Output the [X, Y] coordinate of the center of the cell containing the given text.  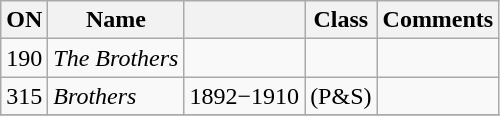
190 [24, 58]
315 [24, 96]
1892−1910 [244, 96]
Comments [438, 20]
ON [24, 20]
Name [116, 20]
(P&S) [341, 96]
Brothers [116, 96]
The Brothers [116, 58]
Class [341, 20]
